Return (x, y) of the center of cell containing provided text 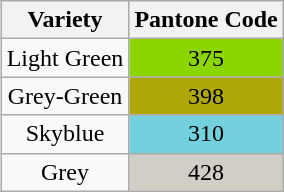
Skyblue (65, 134)
Grey-Green (65, 96)
Grey (65, 172)
428 (206, 172)
Pantone Code (206, 20)
375 (206, 58)
398 (206, 96)
310 (206, 134)
Light Green (65, 58)
Variety (65, 20)
